Search for the cell housing the specified text and yield its (X, Y) center coordinate. 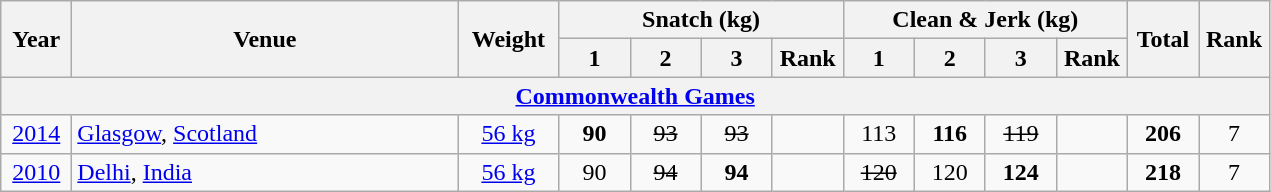
Venue (265, 39)
206 (1162, 134)
113 (878, 134)
2014 (36, 134)
2010 (36, 172)
Delhi, India (265, 172)
Clean & Jerk (kg) (985, 20)
Year (36, 39)
Weight (508, 39)
Snatch (kg) (701, 20)
218 (1162, 172)
Total (1162, 39)
119 (1020, 134)
Glasgow, Scotland (265, 134)
116 (950, 134)
124 (1020, 172)
Commonwealth Games (636, 96)
